Output the (X, Y) coordinate of the center of the cell containing the given text.  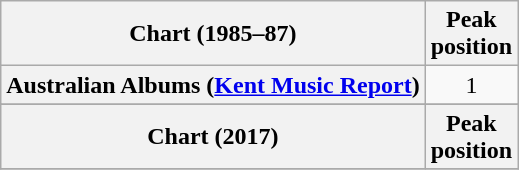
1 (471, 85)
Chart (1985–87) (213, 34)
Australian Albums (Kent Music Report) (213, 85)
Chart (2017) (213, 136)
